Provide the (x, y) coordinate of the cell's center where the given text is located.  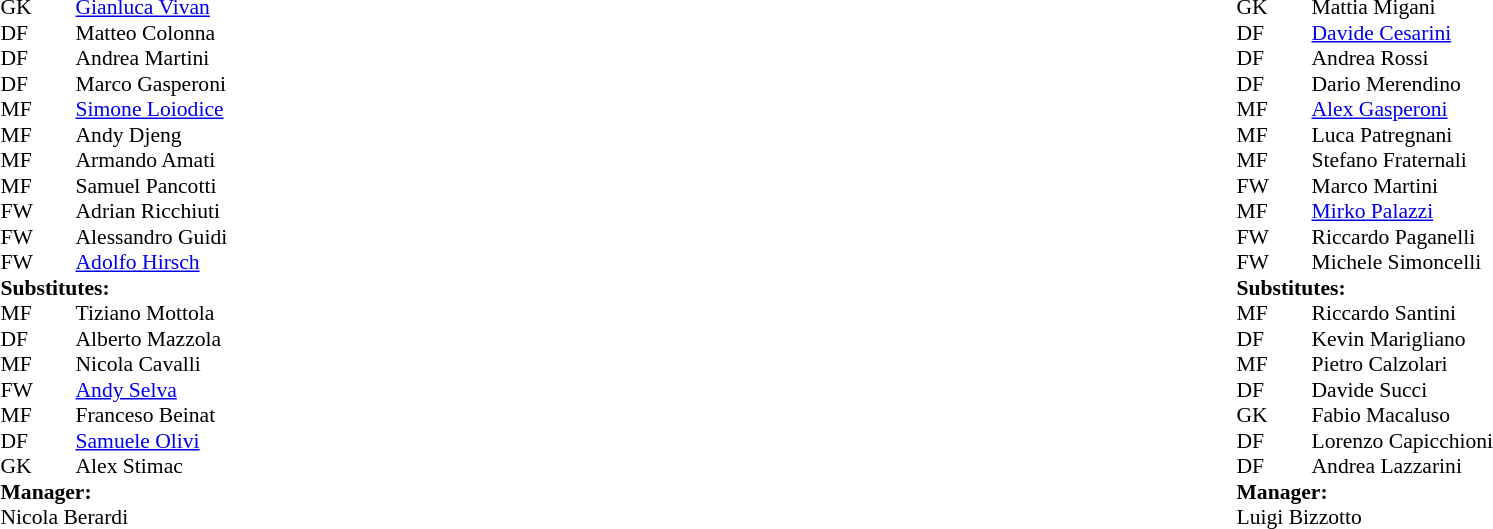
Franceso Beinat (152, 415)
Tiziano Mottola (152, 313)
Adrian Ricchiuti (152, 211)
Matteo Colonna (152, 33)
Nicola Cavalli (152, 365)
Alberto Mazzola (152, 339)
Samuele Olivi (152, 441)
Marco Gasperoni (152, 84)
Alex Stimac (152, 467)
Simone Loiodice (152, 109)
Alessandro Guidi (152, 237)
Andy Selva (152, 390)
Adolfo Hirsch (152, 263)
Armando Amati (152, 161)
Andy Djeng (152, 135)
Andrea Martini (152, 59)
Samuel Pancotti (152, 186)
